Detect which cell encompasses the target text, then output its (x, y) center coordinate. 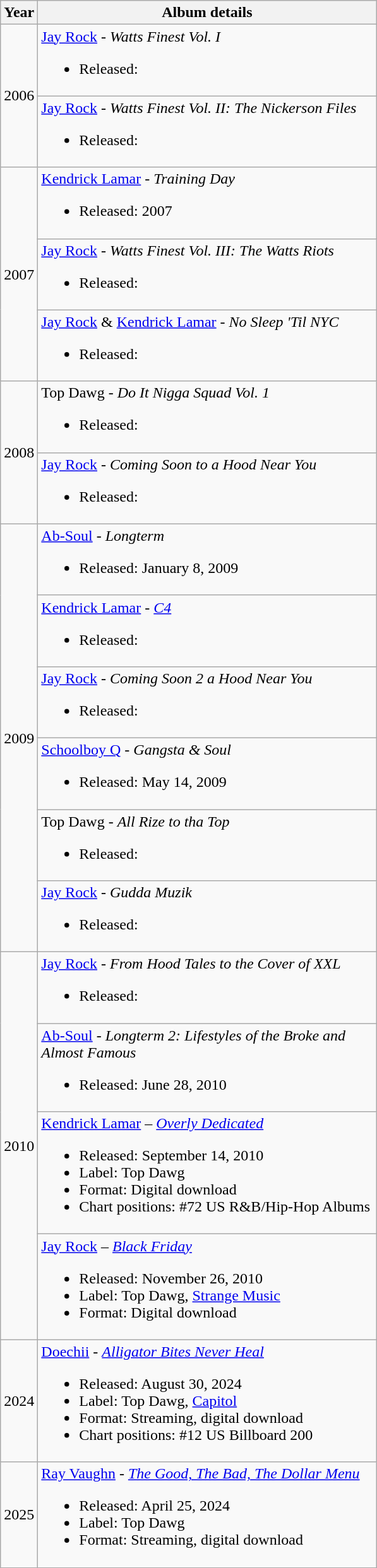
Jay Rock - Watts Finest Vol. III: The Watts RiotsReleased: (207, 274)
Jay Rock & Kendrick Lamar - No Sleep 'Til NYCReleased: (207, 346)
Top Dawg - All Rize to tha TopReleased: (207, 844)
2006 (19, 96)
Jay Rock – Black FridayReleased: November 26, 2010Label: Top Dawg, Strange MusicFormat: Digital download (207, 1287)
2009 (19, 738)
Ab-Soul - Longterm 2: Lifestyles of the Broke and Almost FamousReleased: June 28, 2010 (207, 1068)
Jay Rock - Watts Finest Vol. II: The Nickerson FilesReleased: (207, 131)
2024 (19, 1401)
Kendrick Lamar - C4 Released: (207, 631)
2010 (19, 1146)
Schoolboy Q - Gangsta & SoulReleased: May 14, 2009 (207, 774)
Jay Rock - Coming Soon to a Hood Near YouReleased: (207, 488)
Jay Rock - Watts Finest Vol. IReleased: (207, 61)
Year (19, 13)
Top Dawg - Do It Nigga Squad Vol. 1Released: (207, 416)
Jay Rock - Gudda MuzikReleased: (207, 916)
Kendrick Lamar – Overly DedicatedReleased: September 14, 2010Label: Top DawgFormat: Digital downloadChart positions: #72 US R&B/Hip-Hop Albums (207, 1173)
Kendrick Lamar - Training Day Released: 2007 (207, 203)
Album details (207, 13)
Ray Vaughn - The Good, The Bad, The Dollar MenuReleased: April 25, 2024Label: Top DawgFormat: Streaming, digital download (207, 1514)
2008 (19, 452)
2025 (19, 1514)
Ab-Soul - LongtermReleased: January 8, 2009 (207, 559)
Jay Rock - From Hood Tales to the Cover of XXLReleased: (207, 988)
2007 (19, 274)
Jay Rock - Coming Soon 2 a Hood Near YouReleased: (207, 702)
